Return the [X, Y] coordinate for the center point of the cell that contains the specified text.  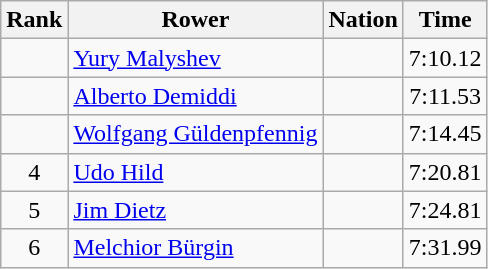
7:24.81 [445, 210]
Nation [363, 20]
7:10.12 [445, 58]
5 [34, 210]
7:31.99 [445, 248]
4 [34, 172]
7:20.81 [445, 172]
Rank [34, 20]
Udo Hild [196, 172]
Time [445, 20]
7:11.53 [445, 96]
Jim Dietz [196, 210]
Wolfgang Güldenpfennig [196, 134]
6 [34, 248]
Alberto Demiddi [196, 96]
7:14.45 [445, 134]
Rower [196, 20]
Melchior Bürgin [196, 248]
Yury Malyshev [196, 58]
